Find where the given text appears and provide that cell's center as (X, Y) coordinate. 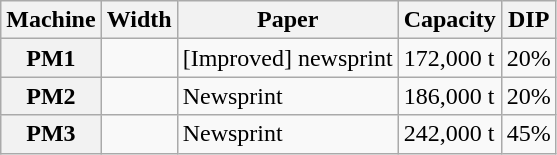
Machine (51, 20)
PM1 (51, 58)
172,000 t (450, 58)
DIP (528, 20)
Width (139, 20)
Capacity (450, 20)
PM2 (51, 96)
242,000 t (450, 134)
Paper (288, 20)
186,000 t (450, 96)
45% (528, 134)
PM3 (51, 134)
[Improved] newsprint (288, 58)
